Find where the given text appears and provide that cell's center as [X, Y] coordinate. 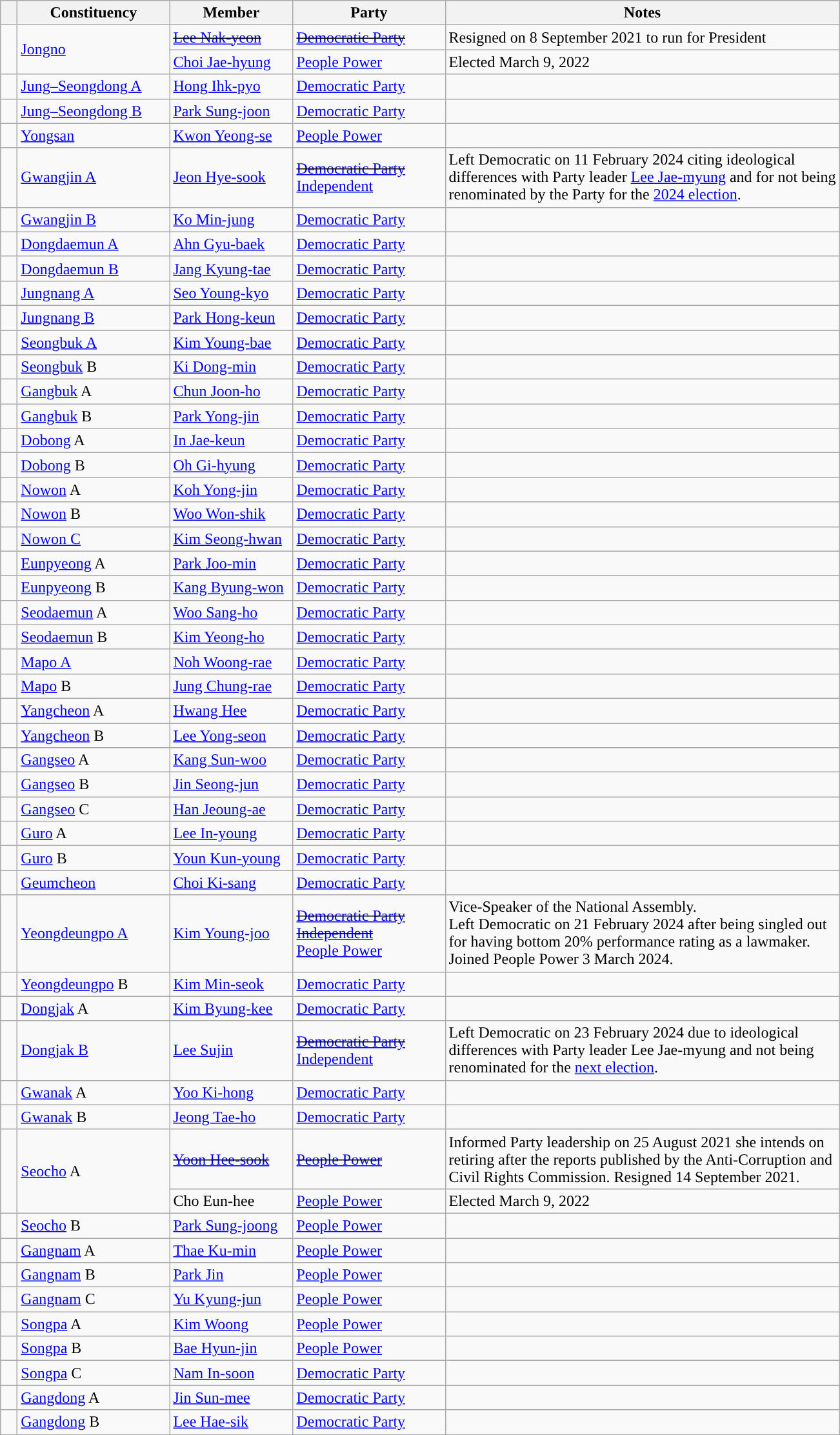
Woo Won-shik [231, 514]
Jeong Tae-ho [231, 1117]
Party [369, 13]
Gangseo C [94, 809]
Kang Byung-won [231, 588]
Seocho B [94, 1225]
Seocho A [94, 1171]
Nam In-soon [231, 1373]
Kim Woong [231, 1324]
Jeon Hye-sook [231, 177]
Kim Min-seok [231, 984]
Yu Kyung-jun [231, 1300]
Kim Byung-kee [231, 1009]
Thae Ku-min [231, 1250]
Nowon A [94, 490]
Park Sung-joong [231, 1225]
Jin Seong-jun [231, 785]
Park Hong-keun [231, 317]
Songpa C [94, 1373]
Ki Dong-min [231, 367]
Jungnang A [94, 293]
Yongsan [94, 135]
Hong Ihk-pyo [231, 86]
Koh Yong-jin [231, 490]
Park Jin [231, 1275]
Yangcheon B [94, 735]
Jongno [94, 50]
Jang Kyung-tae [231, 268]
In Jae-keun [231, 441]
Mapo B [94, 686]
Eunpyeong B [94, 588]
Resigned on 8 September 2021 to run for President [643, 37]
Gangnam B [94, 1275]
Yeongdeungpo A [94, 933]
Gwanak A [94, 1092]
Dobong A [94, 441]
Lee Sujin [231, 1050]
Democratic Party Independent [369, 177]
Kim Young-joo [231, 933]
Han Jeoung-ae [231, 809]
Dongdaemun B [94, 268]
Youn Kun-young [231, 858]
Kim Yeong-ho [231, 637]
Seo Young-kyo [231, 293]
Gangnam C [94, 1300]
Gangseo A [94, 760]
Hwang Hee [231, 710]
Jung–Seongdong A [94, 86]
Left Democratic on 23 February 2024 due to ideological differences with Party leader Lee Jae-myung and not being renominated for the next election. [643, 1050]
Gangbuk B [94, 416]
Lee Yong-seon [231, 735]
Gangnam A [94, 1250]
Dongjak B [94, 1050]
Seongbuk A [94, 343]
Park Joo-min [231, 563]
Gangbuk A [94, 392]
Songpa A [94, 1324]
Seodaemun A [94, 612]
Bae Hyun-jin [231, 1349]
Eunpyeong A [94, 563]
Lee In-young [231, 834]
Gangdong A [94, 1398]
Gwanak B [94, 1117]
Chun Joon-ho [231, 392]
Dongdaemun A [94, 244]
Mapo A [94, 661]
Gwangjin B [94, 219]
Gangdong B [94, 1422]
Park Yong-jin [231, 416]
Yoon Hee-sook [231, 1159]
Kang Sun-woo [231, 760]
Dobong B [94, 465]
Choi Jae-hyung [231, 62]
Ko Min-jung [231, 219]
Jin Sun-mee [231, 1398]
Nowon C [94, 539]
Gangseo B [94, 785]
Seodaemun B [94, 637]
Kim Seong-hwan [231, 539]
Dongjak A [94, 1009]
Lee Nak-yeon [231, 37]
Woo Sang-ho [231, 612]
Seongbuk B [94, 367]
Guro A [94, 834]
Cho Eun-hee [231, 1201]
Geumcheon [94, 883]
Democratic PartyIndependent [369, 1050]
Lee Hae-sik [231, 1422]
Jung–Seongdong B [94, 111]
Member [231, 13]
Park Sung-joon [231, 111]
Jung Chung-rae [231, 686]
Yangcheon A [94, 710]
Jungnang B [94, 317]
Gwangjin A [94, 177]
Kwon Yeong-se [231, 135]
Yoo Ki-hong [231, 1092]
Oh Gi-hyung [231, 465]
Yeongdeungpo B [94, 984]
Noh Woong-rae [231, 661]
Kim Young-bae [231, 343]
Ahn Gyu-baek [231, 244]
Choi Ki-sang [231, 883]
Democratic PartyIndependentPeople Power [369, 933]
Songpa B [94, 1349]
Guro B [94, 858]
Constituency [94, 13]
Nowon B [94, 514]
Notes [643, 13]
